Locate the cell with the specified text and output its (x, y) center coordinate. 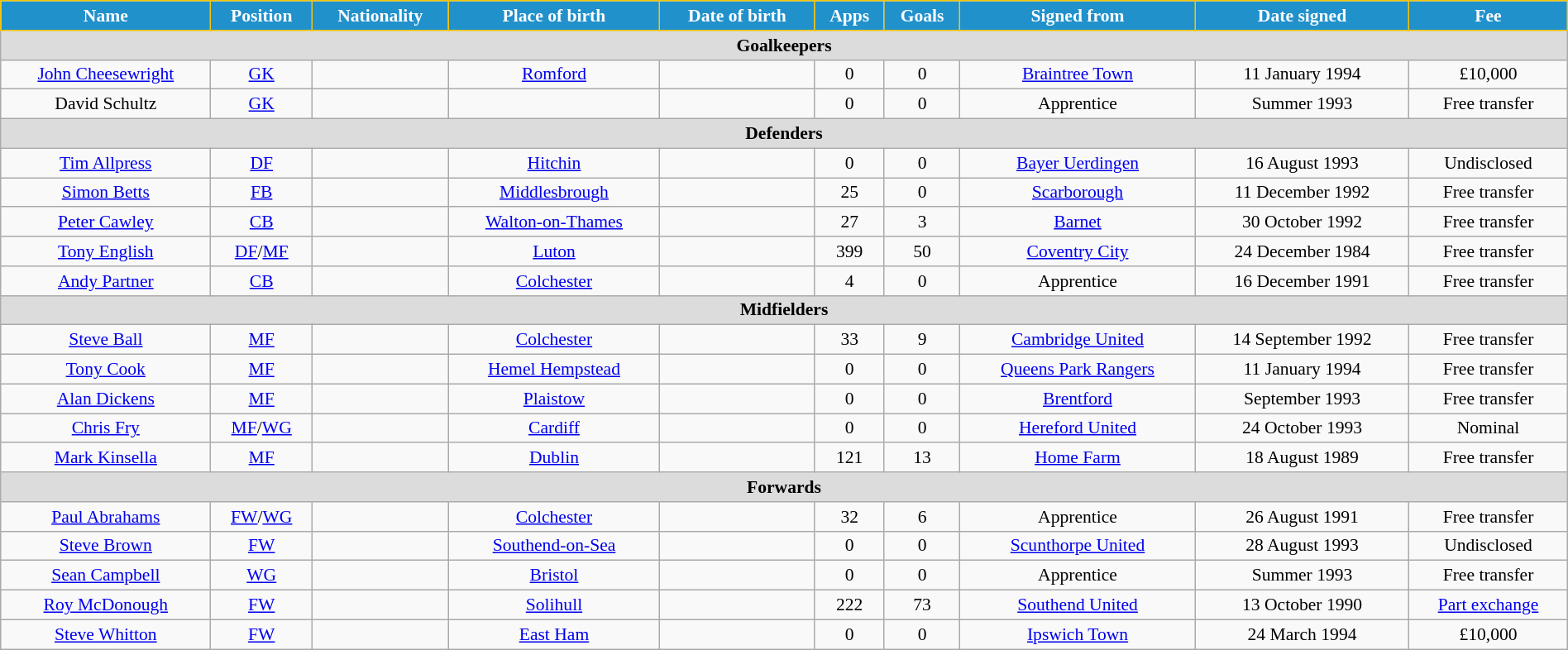
30 October 1992 (1302, 222)
DF/MF (261, 251)
Peter Cawley (106, 222)
Roy McDonough (106, 605)
14 September 1992 (1302, 340)
WG (261, 576)
26 August 1991 (1302, 517)
Date signed (1302, 16)
Name (106, 16)
73 (921, 605)
Scunthorpe United (1078, 546)
Tony English (106, 251)
Goals (921, 16)
Cardiff (554, 428)
Alan Dickens (106, 399)
24 March 1994 (1302, 634)
Part exchange (1489, 605)
32 (849, 517)
Nominal (1489, 428)
FW/WG (261, 517)
FB (261, 193)
September 1993 (1302, 399)
Dublin (554, 458)
Solihull (554, 605)
Bristol (554, 576)
Queens Park Rangers (1078, 370)
3 (921, 222)
Romford (554, 74)
222 (849, 605)
25 (849, 193)
18 August 1989 (1302, 458)
Plaistow (554, 399)
Midfielders (784, 310)
Luton (554, 251)
Cambridge United (1078, 340)
MF/WG (261, 428)
Nationality (380, 16)
Bayer Uerdingen (1078, 163)
Scarborough (1078, 193)
Hemel Hempstead (554, 370)
Steve Whitton (106, 634)
Walton-on-Thames (554, 222)
24 December 1984 (1302, 251)
Mark Kinsella (106, 458)
Southend United (1078, 605)
Defenders (784, 134)
Place of birth (554, 16)
Coventry City (1078, 251)
Tony Cook (106, 370)
16 December 1991 (1302, 281)
Braintree Town (1078, 74)
Barnet (1078, 222)
East Ham (554, 634)
Date of birth (738, 16)
9 (921, 340)
Home Farm (1078, 458)
Brentford (1078, 399)
Goalkeepers (784, 45)
Apps (849, 16)
Hereford United (1078, 428)
John Cheesewright (106, 74)
Andy Partner (106, 281)
Tim Allpress (106, 163)
28 August 1993 (1302, 546)
DF (261, 163)
Hitchin (554, 163)
16 August 1993 (1302, 163)
Steve Ball (106, 340)
27 (849, 222)
50 (921, 251)
33 (849, 340)
Fee (1489, 16)
Chris Fry (106, 428)
399 (849, 251)
David Schultz (106, 104)
24 October 1993 (1302, 428)
Steve Brown (106, 546)
Signed from (1078, 16)
13 (921, 458)
11 December 1992 (1302, 193)
4 (849, 281)
121 (849, 458)
Forwards (784, 487)
Paul Abrahams (106, 517)
Southend-on-Sea (554, 546)
Simon Betts (106, 193)
13 October 1990 (1302, 605)
Sean Campbell (106, 576)
Middlesbrough (554, 193)
6 (921, 517)
Position (261, 16)
Ipswich Town (1078, 634)
